Scan for the cell matching the given text and deliver its (x, y) coordinate at center. 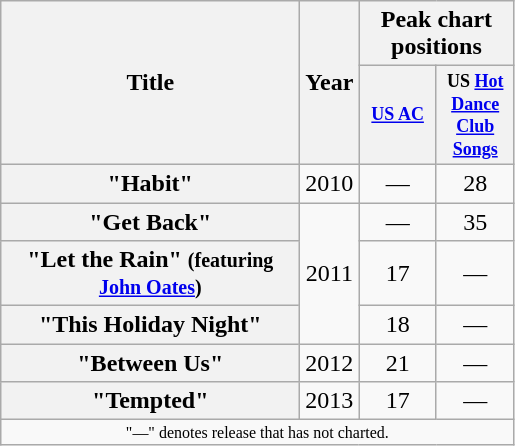
"Let the Rain" (featuring John Oates) (150, 274)
28 (475, 183)
"—" denotes release that has not charted. (258, 432)
2013 (330, 401)
US Hot Dance Club Songs (475, 116)
"Get Back" (150, 222)
Title (150, 83)
21 (398, 363)
"Between Us" (150, 363)
2010 (330, 183)
Year (330, 83)
2012 (330, 363)
"Habit" (150, 183)
2011 (330, 274)
18 (398, 325)
"This Holiday Night" (150, 325)
US AC (398, 116)
"Tempted" (150, 401)
35 (475, 222)
Peak chart positions (436, 34)
